Output the (x, y) coordinate of the center of the cell containing the given text.  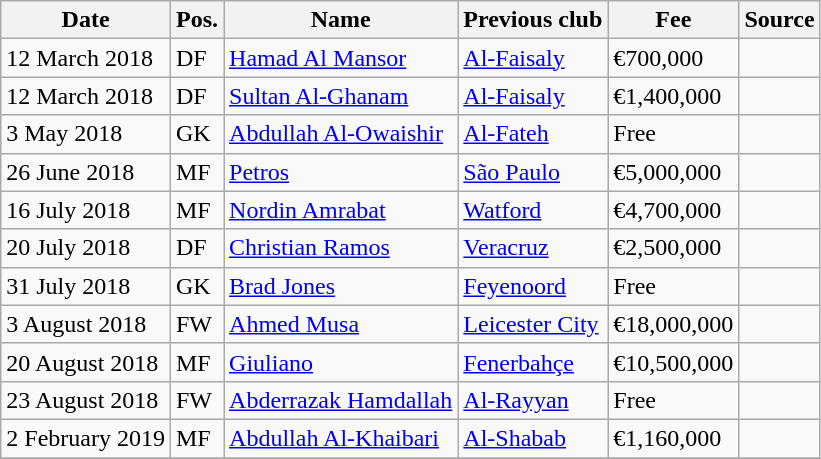
23 August 2018 (86, 400)
3 May 2018 (86, 134)
Fenerbahçe (533, 362)
31 July 2018 (86, 286)
€2,500,000 (674, 248)
Abdullah Al-Khaibari (341, 438)
Feyenoord (533, 286)
€18,000,000 (674, 324)
€5,000,000 (674, 172)
Al-Shabab (533, 438)
Giuliano (341, 362)
Pos. (196, 20)
€1,160,000 (674, 438)
Date (86, 20)
Watford (533, 210)
20 July 2018 (86, 248)
Al-Rayyan (533, 400)
3 August 2018 (86, 324)
Name (341, 20)
26 June 2018 (86, 172)
Hamad Al Mansor (341, 58)
Previous club (533, 20)
Nordin Amrabat (341, 210)
16 July 2018 (86, 210)
Source (780, 20)
Veracruz (533, 248)
Al-Fateh (533, 134)
São Paulo (533, 172)
Abderrazak Hamdallah (341, 400)
20 August 2018 (86, 362)
€4,700,000 (674, 210)
2 February 2019 (86, 438)
Petros (341, 172)
€700,000 (674, 58)
Brad Jones (341, 286)
€1,400,000 (674, 96)
€10,500,000 (674, 362)
Sultan Al-Ghanam (341, 96)
Christian Ramos (341, 248)
Ahmed Musa (341, 324)
Abdullah Al-Owaishir (341, 134)
Leicester City (533, 324)
Fee (674, 20)
